Return (X, Y) of the center of cell containing provided text 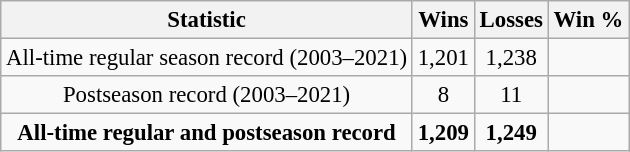
Wins (443, 20)
Win % (588, 20)
8 (443, 95)
All-time regular and postseason record (207, 133)
All-time regular season record (2003–2021) (207, 58)
1,201 (443, 58)
1,238 (511, 58)
Postseason record (2003–2021) (207, 95)
Losses (511, 20)
1,249 (511, 133)
1,209 (443, 133)
Statistic (207, 20)
11 (511, 95)
